Capture the cell that displays the provided text and extract its [X, Y] central coordinate. 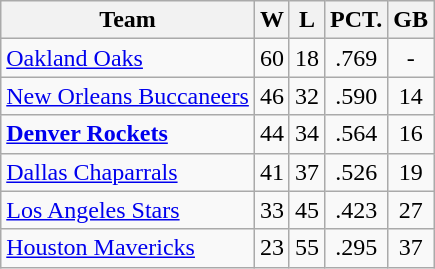
60 [272, 58]
PCT. [356, 20]
41 [272, 172]
44 [272, 134]
W [272, 20]
23 [272, 248]
18 [306, 58]
L [306, 20]
45 [306, 210]
14 [411, 96]
27 [411, 210]
46 [272, 96]
34 [306, 134]
55 [306, 248]
.590 [356, 96]
.295 [356, 248]
33 [272, 210]
Denver Rockets [128, 134]
.564 [356, 134]
GB [411, 20]
Oakland Oaks [128, 58]
Dallas Chaparrals [128, 172]
New Orleans Buccaneers [128, 96]
Los Angeles Stars [128, 210]
.526 [356, 172]
Houston Mavericks [128, 248]
Team [128, 20]
19 [411, 172]
32 [306, 96]
.769 [356, 58]
16 [411, 134]
.423 [356, 210]
- [411, 58]
